Search for the cell housing the specified text and yield its (X, Y) center coordinate. 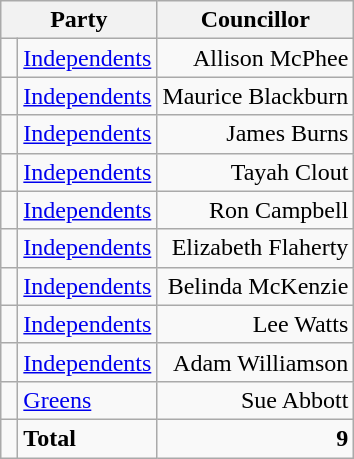
Party (79, 20)
Maurice Blackburn (256, 96)
Councillor (256, 20)
Greens (88, 400)
Belinda McKenzie (256, 286)
Elizabeth Flaherty (256, 248)
Sue Abbott (256, 400)
Total (88, 438)
Allison McPhee (256, 58)
Adam Williamson (256, 362)
9 (256, 438)
James Burns (256, 134)
Ron Campbell (256, 210)
Lee Watts (256, 324)
Tayah Clout (256, 172)
